Provide the [X, Y] coordinate of the cell's center where the given text is located.  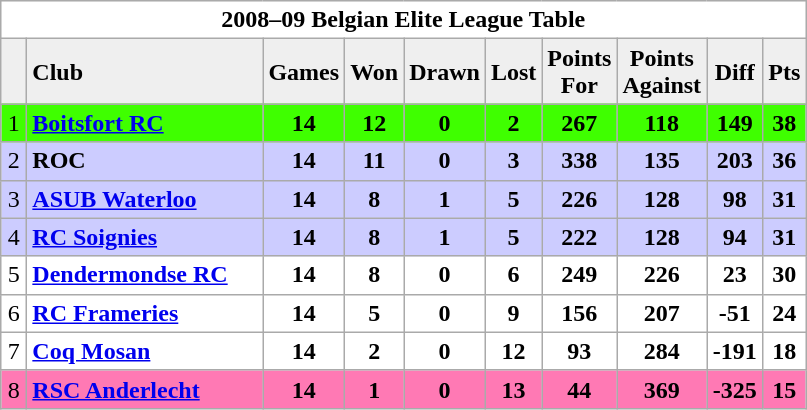
4 [14, 237]
9 [513, 313]
135 [662, 161]
Club [145, 72]
RSC Anderlecht [145, 389]
94 [735, 237]
284 [662, 351]
RC Soignies [145, 237]
249 [580, 275]
2008–09 Belgian Elite League Table [404, 20]
24 [784, 313]
-325 [735, 389]
-51 [735, 313]
Points For [580, 72]
222 [580, 237]
149 [735, 123]
Lost [513, 72]
36 [784, 161]
338 [580, 161]
44 [580, 389]
30 [784, 275]
Diff [735, 72]
Boitsfort RC [145, 123]
7 [14, 351]
ROC [145, 161]
38 [784, 123]
118 [662, 123]
Games [304, 72]
Won [374, 72]
13 [513, 389]
Points Against [662, 72]
203 [735, 161]
-191 [735, 351]
93 [580, 351]
ASUB Waterloo [145, 199]
267 [580, 123]
369 [662, 389]
156 [580, 313]
207 [662, 313]
15 [784, 389]
11 [374, 161]
RC Frameries [145, 313]
Dendermondse RC [145, 275]
Drawn [445, 72]
Coq Mosan [145, 351]
98 [735, 199]
Pts [784, 72]
18 [784, 351]
23 [735, 275]
